Pinpoint the cell where the given text exists, returning its [x, y] midpoint coordinate. 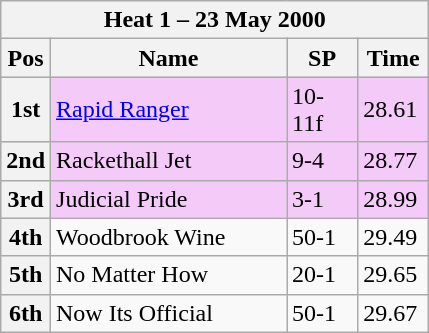
2nd [26, 161]
Name [169, 58]
28.61 [394, 110]
4th [26, 237]
Judicial Pride [169, 199]
3-1 [322, 199]
29.65 [394, 275]
28.99 [394, 199]
Rackethall Jet [169, 161]
3rd [26, 199]
Heat 1 – 23 May 2000 [215, 20]
9-4 [322, 161]
29.67 [394, 313]
No Matter How [169, 275]
Now Its Official [169, 313]
29.49 [394, 237]
1st [26, 110]
Pos [26, 58]
6th [26, 313]
28.77 [394, 161]
5th [26, 275]
SP [322, 58]
Time [394, 58]
Woodbrook Wine [169, 237]
Rapid Ranger [169, 110]
10-11f [322, 110]
20-1 [322, 275]
